Locate the cell with the specified text and output its (X, Y) center coordinate. 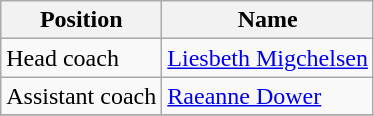
Assistant coach (82, 96)
Head coach (82, 58)
Position (82, 20)
Raeanne Dower (268, 96)
Liesbeth Migchelsen (268, 58)
Name (268, 20)
